Return (x, y) of the center of cell containing provided text 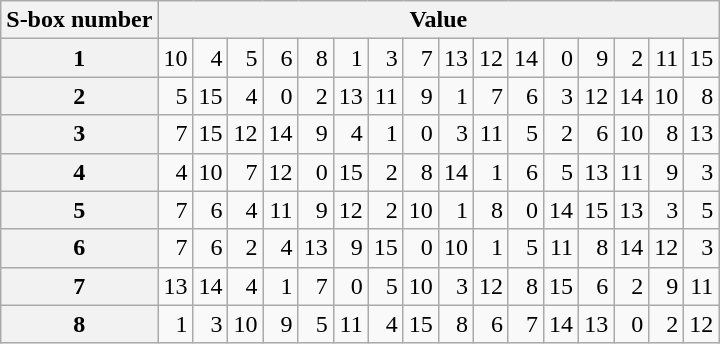
Value (438, 20)
S-box number (80, 20)
